From the cell containing the given text, extract its center point as [X, Y] coordinate. 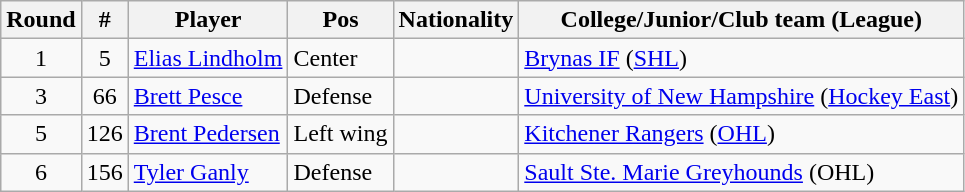
3 [41, 96]
1 [41, 58]
Player [208, 20]
Elias Lindholm [208, 58]
Round [41, 20]
Sault Ste. Marie Greyhounds (OHL) [742, 172]
Brynas IF (SHL) [742, 58]
6 [41, 172]
Kitchener Rangers (OHL) [742, 134]
Center [340, 58]
Pos [340, 20]
Left wing [340, 134]
Brett Pesce [208, 96]
66 [104, 96]
# [104, 20]
University of New Hampshire (Hockey East) [742, 96]
126 [104, 134]
College/Junior/Club team (League) [742, 20]
156 [104, 172]
Brent Pedersen [208, 134]
Nationality [456, 20]
Tyler Ganly [208, 172]
